Detect which cell encompasses the target text, then output its [x, y] center coordinate. 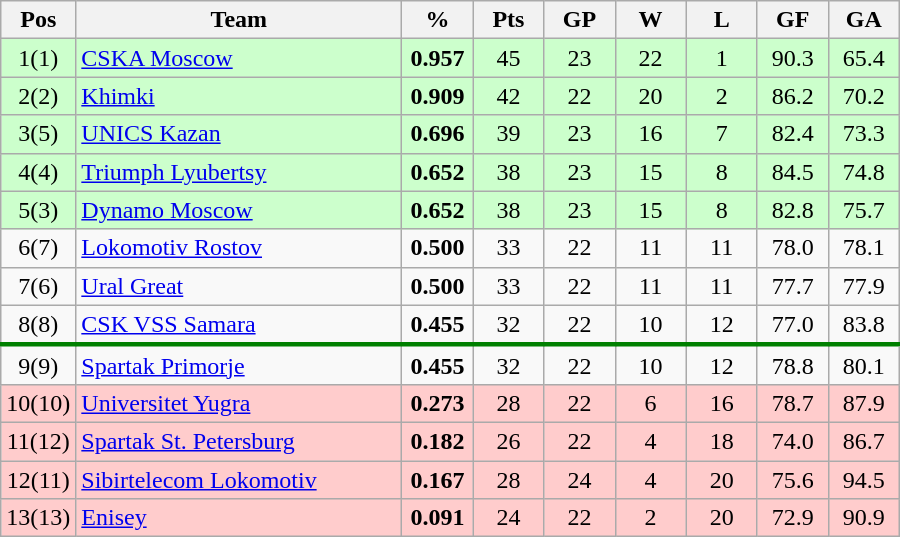
0.909 [438, 96]
Pos [38, 20]
Dynamo Moscow [239, 210]
87.9 [864, 403]
74.0 [792, 441]
90.3 [792, 58]
78.8 [792, 365]
0.167 [438, 479]
9(9) [38, 365]
GP [580, 20]
82.8 [792, 210]
Ural Great [239, 286]
73.3 [864, 134]
Spartak Primorje [239, 365]
0.273 [438, 403]
1(1) [38, 58]
86.2 [792, 96]
GF [792, 20]
77.0 [792, 325]
0.182 [438, 441]
65.4 [864, 58]
82.4 [792, 134]
GA [864, 20]
4(4) [38, 172]
78.0 [792, 248]
18 [722, 441]
10(10) [38, 403]
90.9 [864, 518]
45 [508, 58]
0.091 [438, 518]
Universitet Yugra [239, 403]
11(12) [38, 441]
77.7 [792, 286]
80.1 [864, 365]
83.8 [864, 325]
6(7) [38, 248]
UNICS Kazan [239, 134]
39 [508, 134]
Spartak St. Petersburg [239, 441]
CSK VSS Samara [239, 325]
3(5) [38, 134]
0.957 [438, 58]
7 [722, 134]
7(6) [38, 286]
L [722, 20]
77.9 [864, 286]
1 [722, 58]
8(8) [38, 325]
72.9 [792, 518]
70.2 [864, 96]
84.5 [792, 172]
6 [650, 403]
78.7 [792, 403]
Team [239, 20]
W [650, 20]
0.696 [438, 134]
74.8 [864, 172]
78.1 [864, 248]
Triumph Lyubertsy [239, 172]
Pts [508, 20]
26 [508, 441]
75.7 [864, 210]
CSKA Moscow [239, 58]
12(11) [38, 479]
Sibirtelecom Lokomotiv [239, 479]
75.6 [792, 479]
Khimki [239, 96]
94.5 [864, 479]
86.7 [864, 441]
42 [508, 96]
Enisey [239, 518]
13(13) [38, 518]
% [438, 20]
Lokomotiv Rostov [239, 248]
5(3) [38, 210]
2(2) [38, 96]
